Pinpoint the cell where the given text exists, returning its [X, Y] midpoint coordinate. 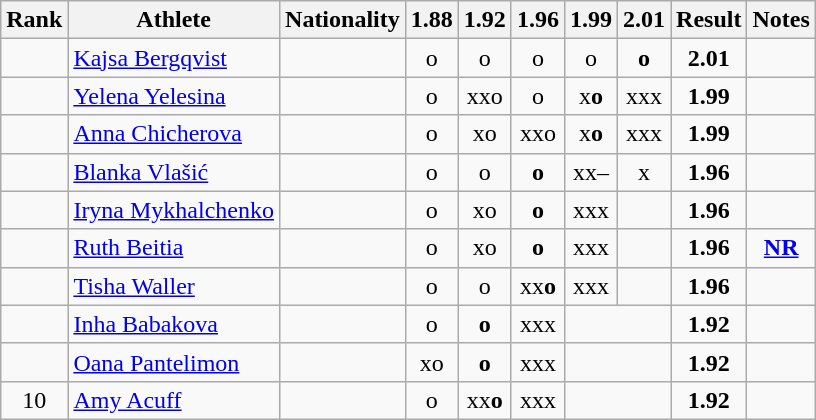
Oana Pantelimon [174, 362]
Result [709, 20]
Rank [34, 20]
Blanka Vlašić [174, 172]
Anna Chicherova [174, 134]
x [644, 172]
10 [34, 400]
NR [781, 248]
Nationality [343, 20]
Inha Babakova [174, 324]
Notes [781, 20]
Kajsa Bergqvist [174, 58]
Yelena Yelesina [174, 96]
Ruth Beitia [174, 248]
Amy Acuff [174, 400]
Iryna Mykhalchenko [174, 210]
1.88 [432, 20]
Tisha Waller [174, 286]
Athlete [174, 20]
xx– [590, 172]
